Extract the (X, Y) coordinate from the center of the cell holding the provided text.  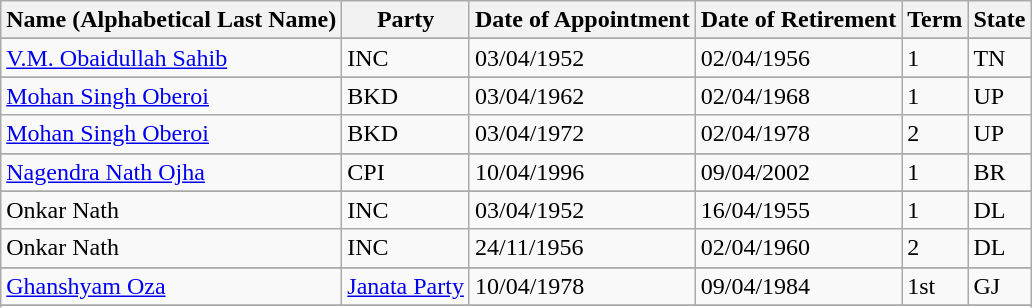
CPI (406, 172)
Party (406, 20)
Term (935, 20)
16/04/1955 (798, 210)
V.M. Obaidullah Sahib (172, 58)
10/04/1996 (582, 172)
09/04/1984 (798, 286)
Date of Retirement (798, 20)
Nagendra Nath Ojha (172, 172)
TN (1000, 58)
02/04/1960 (798, 248)
Date of Appointment (582, 20)
02/04/1968 (798, 96)
Janata Party (406, 286)
Ghanshyam Oza (172, 286)
GJ (1000, 286)
1st (935, 286)
09/04/2002 (798, 172)
24/11/1956 (582, 248)
03/04/1972 (582, 134)
02/04/1956 (798, 58)
10/04/1978 (582, 286)
03/04/1962 (582, 96)
State (1000, 20)
Name (Alphabetical Last Name) (172, 20)
BR (1000, 172)
02/04/1978 (798, 134)
